Provide the (x, y) coordinate of the cell's center where the given text is located.  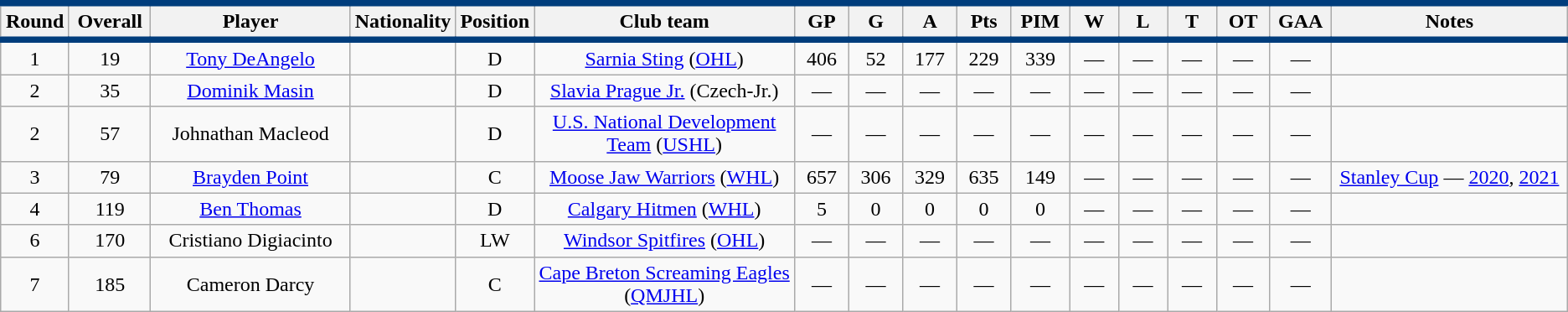
657 (823, 177)
Club team (665, 22)
Cape Breton Screaming Eagles (QMJHL) (665, 283)
OT (1243, 22)
5 (823, 209)
119 (109, 209)
185 (109, 283)
L (1142, 22)
339 (1040, 57)
Tony DeAngelo (250, 57)
Stanley Cup — 2020, 2021 (1450, 177)
U.S. National Development Team (USHL) (665, 134)
Player (250, 22)
57 (109, 134)
4 (35, 209)
177 (930, 57)
W (1094, 22)
406 (823, 57)
1 (35, 57)
Johnathan Macleod (250, 134)
Overall (109, 22)
170 (109, 241)
52 (876, 57)
35 (109, 91)
A (930, 22)
7 (35, 283)
Round (35, 22)
329 (930, 177)
306 (876, 177)
19 (109, 57)
Notes (1450, 22)
Windsor Spitfires (OHL) (665, 241)
G (876, 22)
3 (35, 177)
Pts (983, 22)
Sarnia Sting (OHL) (665, 57)
LW (495, 241)
Moose Jaw Warriors (WHL) (665, 177)
PIM (1040, 22)
Cameron Darcy (250, 283)
Nationality (403, 22)
Slavia Prague Jr. (Czech-Jr.) (665, 91)
T (1192, 22)
635 (983, 177)
229 (983, 57)
Calgary Hitmen (WHL) (665, 209)
Brayden Point (250, 177)
6 (35, 241)
GAA (1300, 22)
79 (109, 177)
GP (823, 22)
Dominik Masin (250, 91)
Position (495, 22)
Ben Thomas (250, 209)
149 (1040, 177)
Cristiano Digiacinto (250, 241)
